Search for the cell housing the specified text and yield its [X, Y] center coordinate. 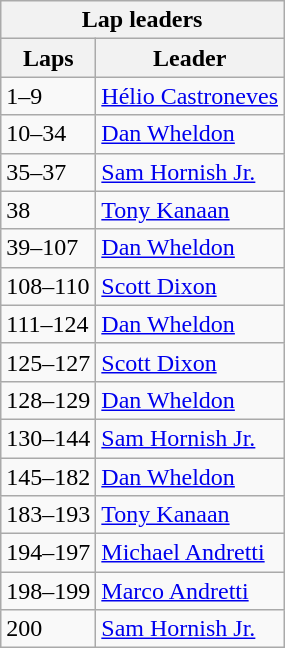
Lap leaders [142, 20]
194–197 [48, 553]
130–144 [48, 438]
Michael Andretti [190, 553]
111–124 [48, 324]
39–107 [48, 248]
128–129 [48, 400]
198–199 [48, 591]
108–110 [48, 286]
35–37 [48, 172]
10–34 [48, 134]
1–9 [48, 96]
Marco Andretti [190, 591]
145–182 [48, 477]
Hélio Castroneves [190, 96]
Leader [190, 58]
183–193 [48, 515]
38 [48, 210]
Laps [48, 58]
200 [48, 629]
125–127 [48, 362]
